Search for the cell housing the specified text and yield its [X, Y] center coordinate. 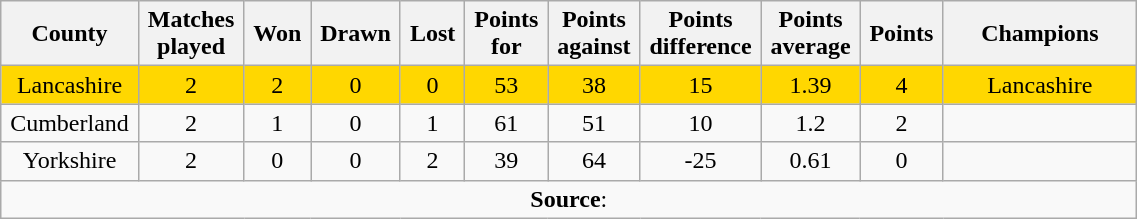
-25 [700, 161]
51 [594, 123]
Source: [569, 199]
39 [506, 161]
Won [278, 34]
Points difference [700, 34]
Drawn [356, 34]
38 [594, 85]
Points [902, 34]
1.39 [810, 85]
County [70, 34]
0.61 [810, 161]
1.2 [810, 123]
15 [700, 85]
10 [700, 123]
61 [506, 123]
Points average [810, 34]
4 [902, 85]
Points for [506, 34]
Cumberland [70, 123]
Yorkshire [70, 161]
Points against [594, 34]
Lost [432, 34]
64 [594, 161]
53 [506, 85]
Matches played [191, 34]
Champions [1040, 34]
